From the cell containing the given text, extract its center point as [X, Y] coordinate. 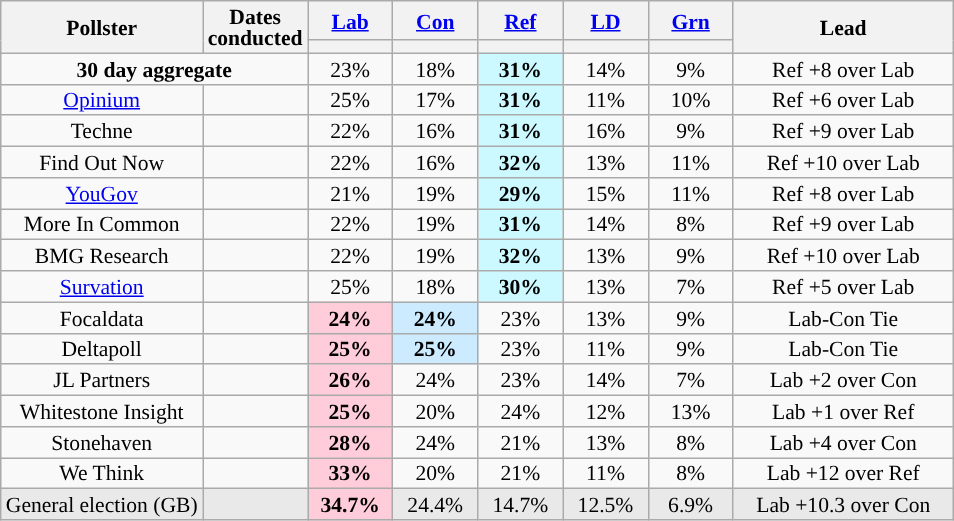
Lab +10.3 over Con [843, 504]
28% [350, 442]
6.9% [690, 504]
Find Out Now [102, 162]
10% [690, 100]
12% [606, 412]
Lab +12 over Ref [843, 474]
More In Common [102, 224]
Ref [520, 20]
Ref +5 over Lab [843, 286]
17% [436, 100]
Lab +1 over Ref [843, 412]
JL Partners [102, 380]
Lead [843, 27]
Pollster [102, 27]
YouGov [102, 194]
LD [606, 20]
General election (GB) [102, 504]
Opinium [102, 100]
Ref +6 over Lab [843, 100]
30% [520, 286]
Survation [102, 286]
29% [520, 194]
24.4% [436, 504]
Lab +2 over Con [843, 380]
We Think [102, 474]
Whitestone Insight [102, 412]
30 day aggregate [154, 68]
Stonehaven [102, 442]
Con [436, 20]
26% [350, 380]
Lab [350, 20]
12.5% [606, 504]
33% [350, 474]
Lab +4 over Con [843, 442]
14.7% [520, 504]
Deltapoll [102, 348]
34.7% [350, 504]
Techne [102, 132]
15% [606, 194]
Datesconducted [256, 27]
Focaldata [102, 318]
BMG Research [102, 256]
Grn [690, 20]
